Detect which cell encompasses the target text, then output its [x, y] center coordinate. 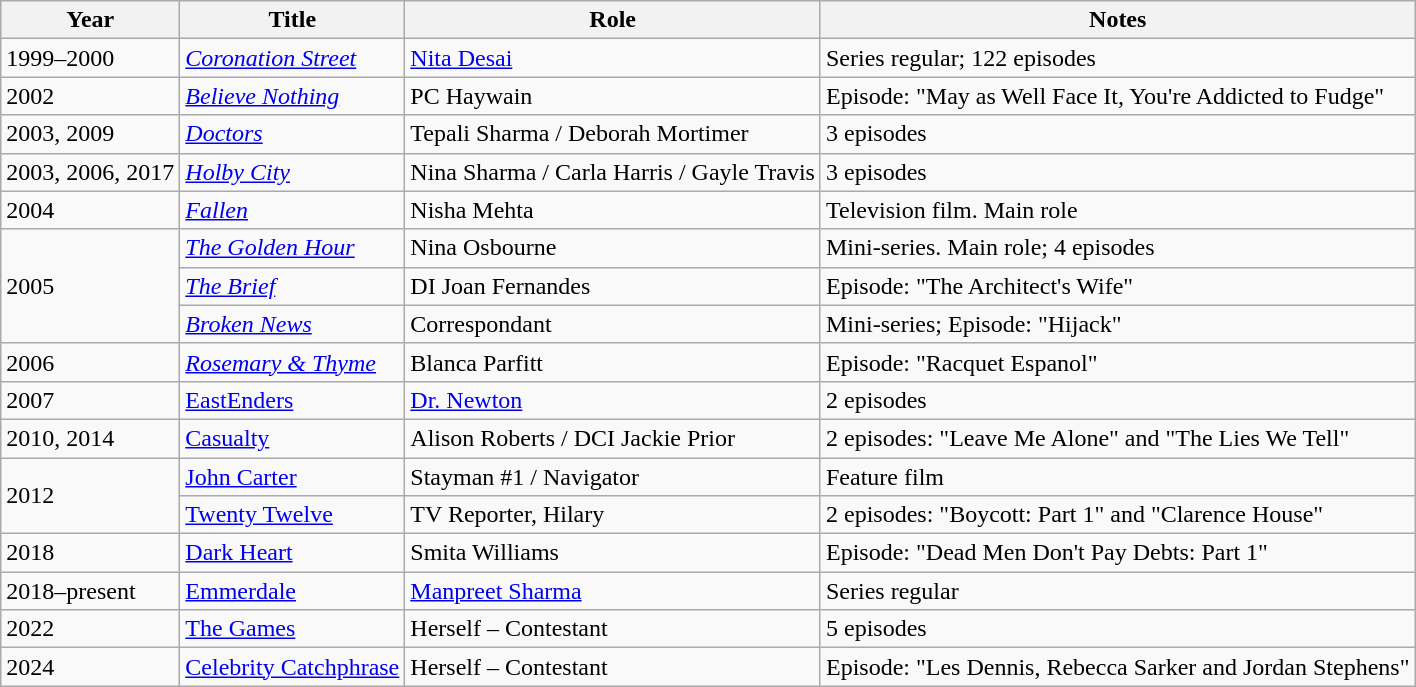
2006 [90, 362]
Role [613, 20]
Coronation Street [292, 58]
PC Haywain [613, 96]
Episode: "Les Dennis, Rebecca Sarker and Jordan Stephens" [1117, 667]
2012 [90, 496]
Nina Sharma / Carla Harris / Gayle Travis [613, 172]
2004 [90, 210]
TV Reporter, Hilary [613, 515]
Correspondant [613, 324]
Holby City [292, 172]
2 episodes: "Boycott: Part 1" and "Clarence House" [1117, 515]
2003, 2006, 2017 [90, 172]
2018 [90, 553]
Dr. Newton [613, 400]
Nisha Mehta [613, 210]
Episode: "The Architect's Wife" [1117, 286]
Episode: "Racquet Espanol" [1117, 362]
2 episodes: "Leave Me Alone" and "The Lies We Tell" [1117, 438]
Blanca Parfitt [613, 362]
Notes [1117, 20]
Stayman #1 / Navigator [613, 477]
Twenty Twelve [292, 515]
2010, 2014 [90, 438]
2003, 2009 [90, 134]
2018–present [90, 591]
The Games [292, 629]
The Brief [292, 286]
John Carter [292, 477]
Series regular; 122 episodes [1117, 58]
Nina Osbourne [613, 248]
2002 [90, 96]
2005 [90, 286]
2 episodes [1117, 400]
Dark Heart [292, 553]
Doctors [292, 134]
Year [90, 20]
Television film. Main role [1117, 210]
2007 [90, 400]
Smita Williams [613, 553]
DI Joan Fernandes [613, 286]
Episode: "May as Well Face It, You're Addicted to Fudge" [1117, 96]
Rosemary & Thyme [292, 362]
Title [292, 20]
Nita Desai [613, 58]
The Golden Hour [292, 248]
Alison Roberts / DCI Jackie Prior [613, 438]
Episode: "Dead Men Don't Pay Debts: Part 1" [1117, 553]
2024 [90, 667]
Fallen [292, 210]
Tepali Sharma / Deborah Mortimer [613, 134]
Celebrity Catchphrase [292, 667]
Manpreet Sharma [613, 591]
Believe Nothing [292, 96]
5 episodes [1117, 629]
Broken News [292, 324]
Mini-series. Main role; 4 episodes [1117, 248]
Feature film [1117, 477]
Mini-series; Episode: "Hijack" [1117, 324]
Emmerdale [292, 591]
EastEnders [292, 400]
2022 [90, 629]
1999–2000 [90, 58]
Casualty [292, 438]
Series regular [1117, 591]
